Capture the cell that displays the provided text and extract its (x, y) central coordinate. 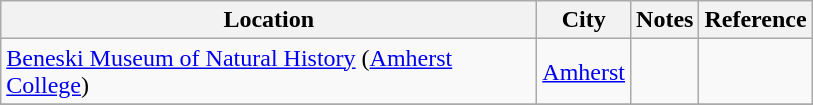
Beneski Museum of Natural History (Amherst College) (269, 72)
Notes (665, 20)
Location (269, 20)
Amherst (584, 72)
Reference (756, 20)
City (584, 20)
